Return the (x, y) coordinate for the center point of the cell that contains the specified text.  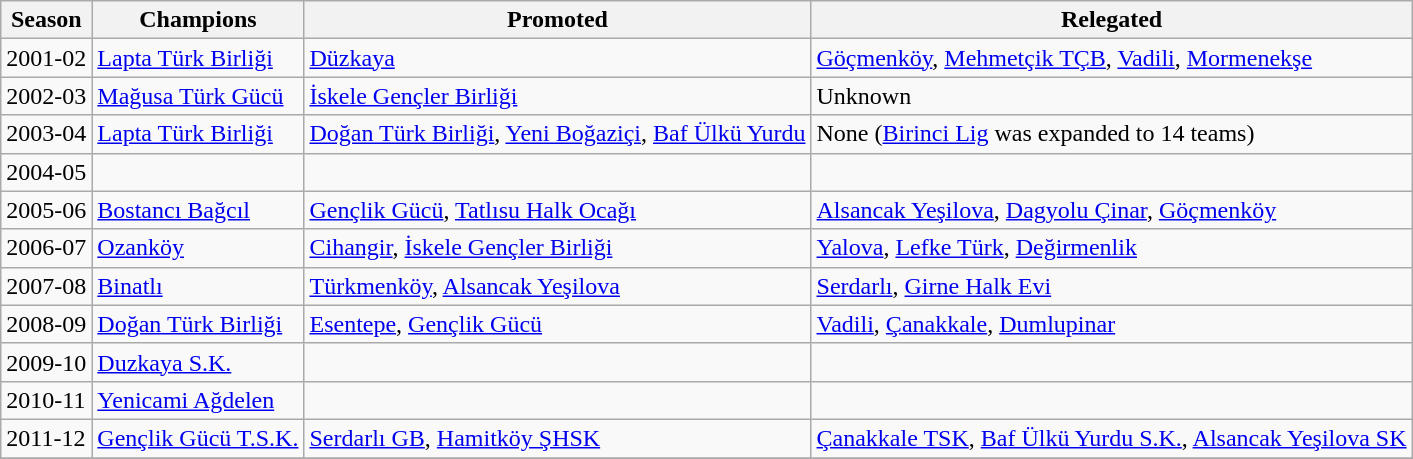
Gençlik Gücü T.S.K. (198, 438)
Türkmenköy, Alsancak Yeşilova (558, 286)
Mağusa Türk Gücü (198, 96)
2010-11 (46, 400)
Duzkaya S.K. (198, 362)
2009-10 (46, 362)
Bostancı Bağcıl (198, 210)
Binatlı (198, 286)
Champions (198, 20)
Yalova, Lefke Türk, Değirmenlik (1112, 248)
Esentepe, Gençlik Gücü (558, 324)
Gençlik Gücü, Tatlısu Halk Ocağı (558, 210)
2001-02 (46, 58)
İskele Gençler Birliği (558, 96)
2011-12 (46, 438)
2004-05 (46, 172)
2007-08 (46, 286)
Doğan Türk Birliği (198, 324)
Göçmenköy, Mehmetçik TÇB, Vadili, Mormenekşe (1112, 58)
Çanakkale TSK, Baf Ülkü Yurdu S.K., Alsancak Yeşilova SK (1112, 438)
Doğan Türk Birliği, Yeni Boğaziçi, Baf Ülkü Yurdu (558, 134)
Promoted (558, 20)
Alsancak Yeşilova, Dagyolu Çinar, Göçmenköy (1112, 210)
Ozanköy (198, 248)
Düzkaya (558, 58)
2003-04 (46, 134)
None (Birinci Lig was expanded to 14 teams) (1112, 134)
Unknown (1112, 96)
Season (46, 20)
2005-06 (46, 210)
2002-03 (46, 96)
Serdarlı, Girne Halk Evi (1112, 286)
Serdarlı GB, Hamitköy ŞHSK (558, 438)
Cihangir, İskele Gençler Birliği (558, 248)
Relegated (1112, 20)
2006-07 (46, 248)
Vadili, Çanakkale, Dumlupinar (1112, 324)
Yenicami Ağdelen (198, 400)
2008-09 (46, 324)
